Scan for the cell matching the given text and deliver its (x, y) coordinate at center. 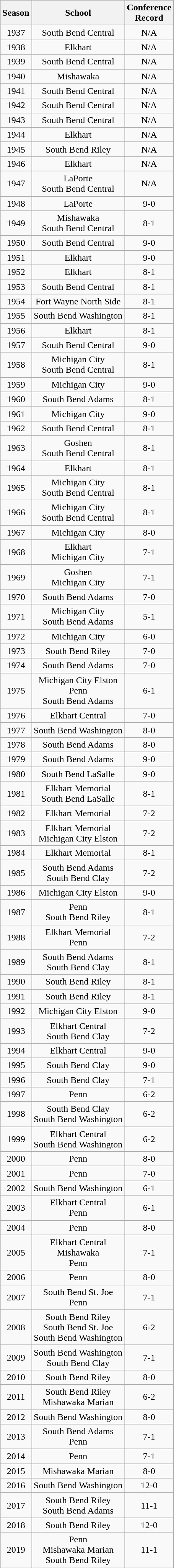
GoshenSouth Bend Central (78, 448)
2016 (16, 1486)
1938 (16, 47)
South Bend WashingtonSouth Bend Clay (78, 1357)
1983 (16, 833)
1955 (16, 316)
1943 (16, 120)
South Bend RileySouth Bend St. JoeSouth Bend Washington (78, 1327)
1969 (16, 577)
ConferenceRecord (149, 13)
1967 (16, 533)
1986 (16, 892)
1964 (16, 468)
1963 (16, 448)
1956 (16, 330)
2002 (16, 1188)
1950 (16, 243)
1984 (16, 853)
1993 (16, 1031)
1977 (16, 730)
1978 (16, 745)
1962 (16, 428)
2011 (16, 1397)
1975 (16, 690)
6-0 (149, 636)
1944 (16, 135)
1994 (16, 1050)
Elkhart MemorialPenn (78, 937)
South Bend AdamsPenn (78, 1437)
GoshenMichigan City (78, 577)
1942 (16, 105)
1998 (16, 1114)
1945 (16, 149)
1997 (16, 1095)
1982 (16, 814)
1951 (16, 258)
2010 (16, 1377)
1992 (16, 1011)
1989 (16, 962)
1981 (16, 794)
Season (16, 13)
Mishawaka Marian (78, 1471)
Elkhart CentralPenn (78, 1208)
1973 (16, 651)
2008 (16, 1327)
2012 (16, 1417)
PennSouth Bend Riley (78, 912)
1946 (16, 164)
Elkhart CentralSouth Bend Washington (78, 1139)
1976 (16, 715)
2004 (16, 1228)
1947 (16, 183)
Michigan City ElstonPennSouth Bend Adams (78, 690)
2000 (16, 1159)
1937 (16, 33)
1970 (16, 597)
1958 (16, 365)
Fort Wayne North Side (78, 301)
Michigan CitySouth Bend Adams (78, 616)
1988 (16, 937)
1974 (16, 666)
2003 (16, 1208)
1952 (16, 272)
1999 (16, 1139)
2013 (16, 1437)
Mishawaka (78, 76)
1957 (16, 345)
2001 (16, 1174)
Elkhart CentralSouth Bend Clay (78, 1031)
2006 (16, 1277)
Elkhart MemorialSouth Bend LaSalle (78, 794)
1959 (16, 385)
5-1 (149, 616)
Elkhart MemorialMichigan City Elston (78, 833)
South Bend RileyMishawaka Marian (78, 1397)
1990 (16, 982)
2019 (16, 1550)
1966 (16, 513)
2018 (16, 1525)
1965 (16, 488)
2017 (16, 1505)
1968 (16, 552)
1953 (16, 287)
South Bend ClaySouth Bend Washington (78, 1114)
2009 (16, 1357)
1949 (16, 223)
2014 (16, 1456)
1954 (16, 301)
LaPorte (78, 204)
1960 (16, 399)
1961 (16, 414)
1948 (16, 204)
PennMishawaka MarianSouth Bend Riley (78, 1550)
1991 (16, 996)
1971 (16, 616)
South Bend LaSalle (78, 774)
MishawakaSouth Bend Central (78, 223)
1972 (16, 636)
2007 (16, 1297)
South Bend RileySouth Bend Adams (78, 1505)
LaPorteSouth Bend Central (78, 183)
1941 (16, 91)
South Bend St. JoePenn (78, 1297)
1979 (16, 759)
1939 (16, 62)
2005 (16, 1252)
1940 (16, 76)
1987 (16, 912)
School (78, 13)
ElkhartMichigan City (78, 552)
2015 (16, 1471)
1980 (16, 774)
1996 (16, 1080)
1995 (16, 1065)
Elkhart CentralMishawakaPenn (78, 1252)
1985 (16, 873)
